Determine the (X, Y) coordinate at the center of the cell enclosing the given text.  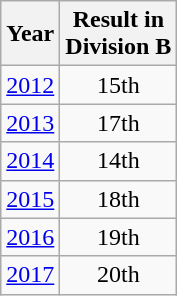
2016 (30, 237)
2017 (30, 275)
Year (30, 34)
17th (118, 123)
18th (118, 199)
19th (118, 237)
Result inDivision B (118, 34)
2014 (30, 161)
2012 (30, 85)
20th (118, 275)
15th (118, 85)
2013 (30, 123)
2015 (30, 199)
14th (118, 161)
